From the cell containing the given text, extract its center point as (x, y) coordinate. 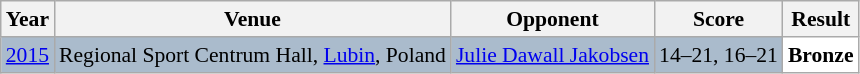
Year (28, 19)
Regional Sport Centrum Hall, Lubin, Poland (252, 55)
14–21, 16–21 (718, 55)
Result (821, 19)
Julie Dawall Jakobsen (552, 55)
Bronze (821, 55)
2015 (28, 55)
Venue (252, 19)
Score (718, 19)
Opponent (552, 19)
